Search for the cell housing the specified text and yield its (x, y) center coordinate. 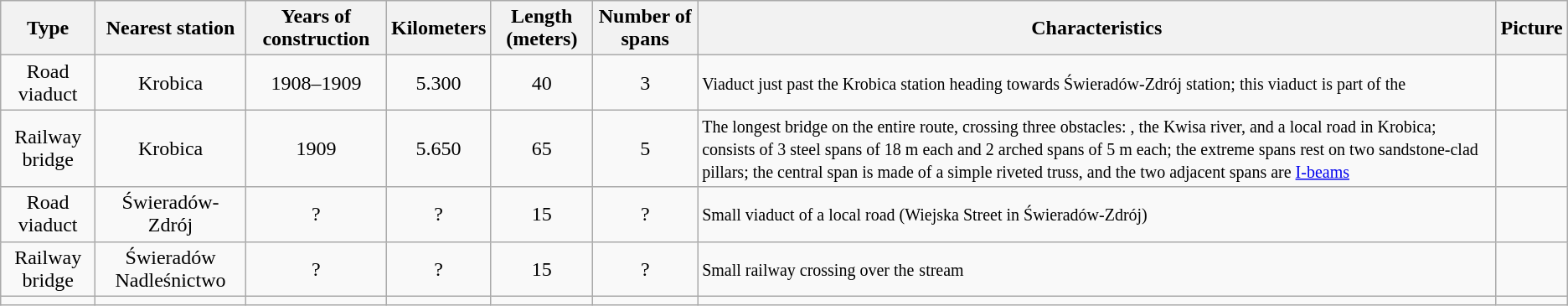
40 (542, 82)
Length (meters) (542, 29)
Kilometers (438, 29)
Picture (1531, 29)
Świeradów Nadleśnictwo (171, 268)
1909 (316, 148)
5.650 (438, 148)
Small railway crossing over the stream (1097, 268)
Years of construction (316, 29)
65 (542, 148)
Type (49, 29)
Viaduct just past the Krobica station heading towards Świeradów-Zdrój station; this viaduct is part of the (1097, 82)
5.300 (438, 82)
Nearest station (171, 29)
Świeradów-Zdrój (171, 215)
5 (645, 148)
Small viaduct of a local road (Wiejska Street in Świeradów-Zdrój) (1097, 215)
Characteristics (1097, 29)
3 (645, 82)
Number of spans (645, 29)
1908–1909 (316, 82)
